Find where the given text appears and provide that cell's center as (x, y) coordinate. 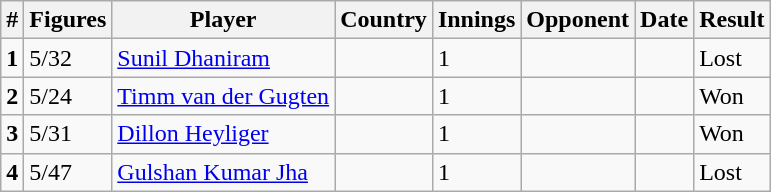
5/32 (68, 58)
5/47 (68, 172)
# (12, 20)
Innings (476, 20)
Figures (68, 20)
4 (12, 172)
Result (732, 20)
5/31 (68, 134)
Opponent (578, 20)
5/24 (68, 96)
Gulshan Kumar Jha (224, 172)
Country (384, 20)
Sunil Dhaniram (224, 58)
Dillon Heyliger (224, 134)
Player (224, 20)
3 (12, 134)
Timm van der Gugten (224, 96)
Date (664, 20)
2 (12, 96)
